For the text-containing cell, return its midpoint in (x, y) coordinate format. 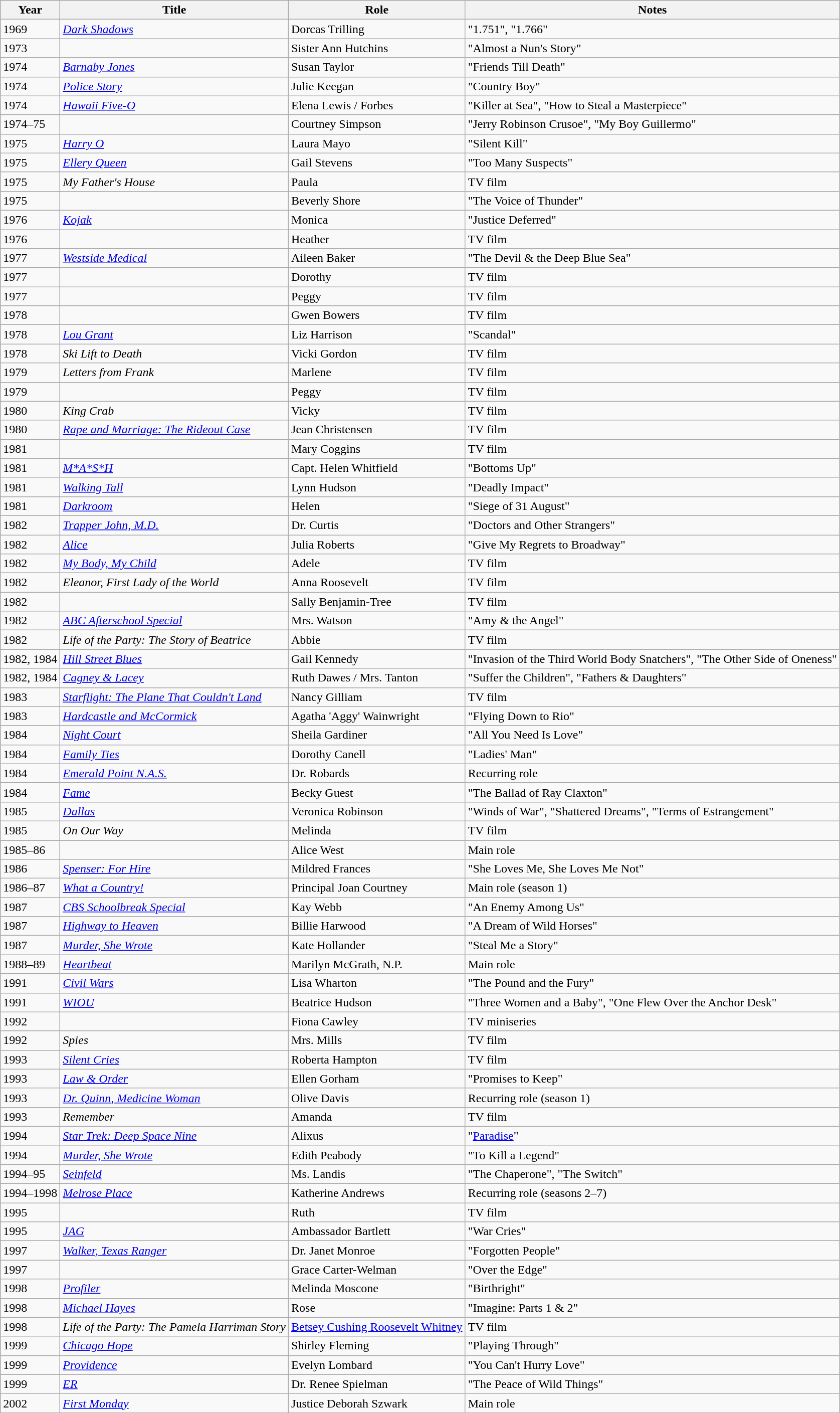
Ruth (377, 1212)
Melinda (377, 830)
M*A*S*H (174, 468)
Cagney & Lacey (174, 678)
"Jerry Robinson Crusoe", "My Boy Guillermo" (653, 124)
Barnaby Jones (174, 67)
"Imagine: Parts 1 & 2" (653, 1308)
Dr. Robards (377, 773)
Liz Harrison (377, 334)
Evelyn Lombard (377, 1365)
Life of the Party: The Pamela Harriman Story (174, 1327)
Sally Benjamin-Tree (377, 602)
Julia Roberts (377, 544)
"You Can't Hurry Love" (653, 1365)
"Birthright" (653, 1289)
Kay Webb (377, 907)
Dorothy (377, 277)
Walker, Texas Ranger (174, 1251)
Amanda (377, 1117)
Seinfeld (174, 1174)
"Over the Edge" (653, 1270)
Westside Medical (174, 258)
Helen (377, 506)
Night Court (174, 735)
"Give My Regrets to Broadway" (653, 544)
"Ladies' Man" (653, 754)
Ski Lift to Death (174, 354)
First Monday (174, 1403)
Susan Taylor (377, 67)
"Three Women and a Baby", "One Flew Over the Anchor Desk" (653, 1002)
Heather (377, 239)
Profiler (174, 1289)
Letters from Frank (174, 373)
Dr. Janet Monroe (377, 1251)
"Invasion of the Third World Body Snatchers", "The Other Side of Oneness" (653, 659)
"Winds of War", "Shattered Dreams", "Terms of Estrangement" (653, 811)
Dr. Curtis (377, 525)
Gail Stevens (377, 162)
Michael Hayes (174, 1308)
"Killer at Sea", "How to Steal a Masterpiece" (653, 105)
Family Ties (174, 754)
Providence (174, 1365)
Becky Guest (377, 792)
Beverly Shore (377, 201)
Mrs. Mills (377, 1040)
Silent Cries (174, 1059)
Main role (season 1) (653, 888)
Ms. Landis (377, 1174)
Title (174, 10)
Monica (377, 220)
CBS Schoolbreak Special (174, 907)
1988–89 (30, 964)
1969 (30, 29)
Melrose Place (174, 1193)
Katherine Andrews (377, 1193)
Courtney Simpson (377, 124)
Rape and Marriage: The Rideout Case (174, 430)
Billie Harwood (377, 926)
Dr. Renee Spielman (377, 1384)
WIOU (174, 1002)
"Silent Kill" (653, 143)
My Body, My Child (174, 564)
Emerald Point N.A.S. (174, 773)
Walking Tall (174, 487)
Kojak (174, 220)
1986 (30, 869)
"Almost a Nun's Story" (653, 48)
"All You Need Is Love" (653, 735)
Dorothy Canell (377, 754)
Edith Peabody (377, 1155)
1973 (30, 48)
Star Trek: Deep Space Nine (174, 1136)
Sister Ann Hutchins (377, 48)
Ambassador Bartlett (377, 1231)
Agatha 'Aggy' Wainwright (377, 716)
Chicago Hope (174, 1346)
My Father's House (174, 182)
Adele (377, 564)
Lynn Hudson (377, 487)
1974–75 (30, 124)
"Steal Me a Story" (653, 945)
"Friends Till Death" (653, 67)
Life of the Party: The Story of Beatrice (174, 640)
"The Voice of Thunder" (653, 201)
1994–1998 (30, 1193)
Dorcas Trilling (377, 29)
Vicky (377, 411)
Marlene (377, 373)
Vicki Gordon (377, 354)
Betsey Cushing Roosevelt Whitney (377, 1327)
"Siege of 31 August" (653, 506)
Principal Joan Courtney (377, 888)
1994–95 (30, 1174)
Veronica Robinson (377, 811)
Grace Carter-Welman (377, 1270)
Recurring role (653, 773)
Alixus (377, 1136)
"The Ballad of Ray Claxton" (653, 792)
"The Chaperone", "The Switch" (653, 1174)
Role (377, 10)
Recurring role (season 1) (653, 1098)
Elena Lewis / Forbes (377, 105)
"Justice Deferred" (653, 220)
Gwen Bowers (377, 315)
"Deadly Impact" (653, 487)
Capt. Helen Whitfield (377, 468)
Year (30, 10)
King Crab (174, 411)
Alice West (377, 850)
"1.751", "1.766" (653, 29)
"The Peace of Wild Things" (653, 1384)
Spenser: For Hire (174, 869)
Notes (653, 10)
ER (174, 1384)
2002 (30, 1403)
Olive Davis (377, 1098)
Rose (377, 1308)
What a Country! (174, 888)
"Promises to Keep" (653, 1079)
Jean Christensen (377, 430)
Anna Roosevelt (377, 583)
"Doctors and Other Strangers" (653, 525)
Hardcastle and McCormick (174, 716)
Law & Order (174, 1079)
"She Loves Me, She Loves Me Not" (653, 869)
Beatrice Hudson (377, 1002)
"War Cries" (653, 1231)
Police Story (174, 86)
"The Devil & the Deep Blue Sea" (653, 258)
Hill Street Blues (174, 659)
Paula (377, 182)
Sheila Gardiner (377, 735)
Remember (174, 1117)
"An Enemy Among Us" (653, 907)
Highway to Heaven (174, 926)
Roberta Hampton (377, 1059)
"The Pound and the Fury" (653, 983)
Dallas (174, 811)
TV miniseries (653, 1021)
"A Dream of Wild Horses" (653, 926)
Dr. Quinn, Medicine Woman (174, 1098)
Aileen Baker (377, 258)
Lisa Wharton (377, 983)
Ellery Queen (174, 162)
"Too Many Suspects" (653, 162)
Alice (174, 544)
"Bottoms Up" (653, 468)
Melinda Moscone (377, 1289)
ABC Afterschool Special (174, 621)
Laura Mayo (377, 143)
"Amy & the Angel" (653, 621)
Trapper John, M.D. (174, 525)
"Paradise" (653, 1136)
Harry O (174, 143)
Julie Keegan (377, 86)
"Flying Down to Rio" (653, 716)
Mary Coggins (377, 449)
Dark Shadows (174, 29)
Heartbeat (174, 964)
Hawaii Five-O (174, 105)
Darkroom (174, 506)
On Our Way (174, 830)
Nancy Gilliam (377, 697)
Civil Wars (174, 983)
Mildred Frances (377, 869)
"Playing Through" (653, 1346)
Abbie (377, 640)
Marilyn McGrath, N.P. (377, 964)
Lou Grant (174, 334)
Gail Kennedy (377, 659)
1985–86 (30, 850)
Starflight: The Plane That Couldn't Land (174, 697)
Eleanor, First Lady of the World (174, 583)
"Country Boy" (653, 86)
Recurring role (seasons 2–7) (653, 1193)
Fame (174, 792)
"To Kill a Legend" (653, 1155)
Fiona Cawley (377, 1021)
Ellen Gorham (377, 1079)
"Suffer the Children", "Fathers & Daughters" (653, 678)
Shirley Fleming (377, 1346)
Ruth Dawes / Mrs. Tanton (377, 678)
"Scandal" (653, 334)
Mrs. Watson (377, 621)
Justice Deborah Szwark (377, 1403)
1986–87 (30, 888)
"Forgotten People" (653, 1251)
JAG (174, 1231)
Spies (174, 1040)
Kate Hollander (377, 945)
